Identify which cell holds the provided text, then report its [x, y] central coordinate. 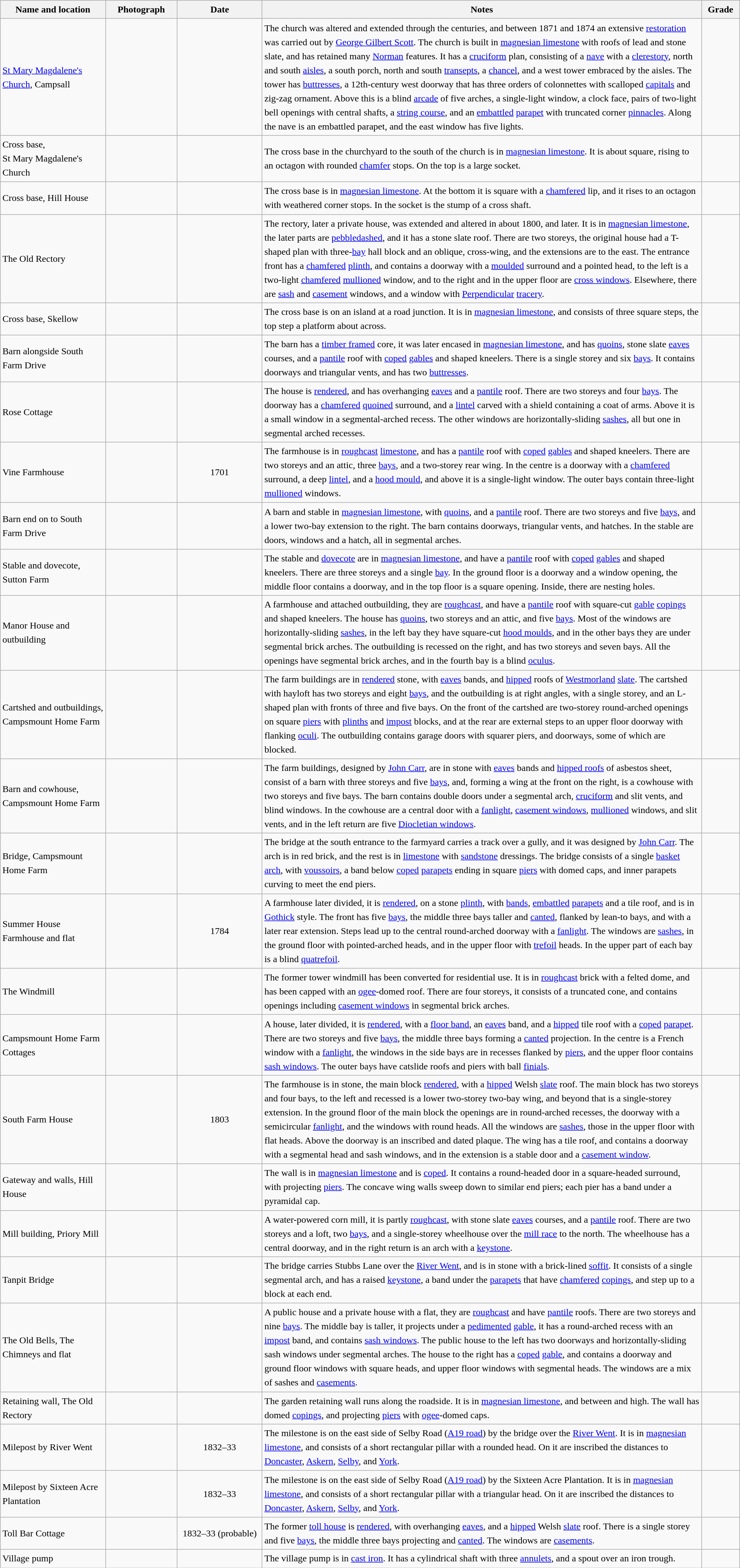
Grade [720, 9]
Barn alongside South Farm Drive [53, 358]
1803 [220, 1120]
1784 [220, 931]
Mill building, Priory Mill [53, 1234]
Barn and cowhouse,Campsmount Home Farm [53, 796]
Retaining wall, The Old Rectory [53, 1408]
1832–33 (probable) [220, 1533]
The village pump is in cast iron. It has a cylindrical shaft with three annulets, and a spout over an iron trough. [482, 1558]
Milepost by River Went [53, 1447]
Village pump [53, 1558]
Manor House and outbuilding [53, 633]
South Farm House [53, 1120]
Date [220, 9]
Stable and dovecote, Sutton Farm [53, 572]
Cross base, Skellow [53, 319]
Name and location [53, 9]
Photograph [141, 9]
Gateway and walls, Hill House [53, 1187]
Bridge, Campsmount Home Farm [53, 864]
St Mary Magdalene's Church, Campsall [53, 77]
The Old Bells, The Chimneys and flat [53, 1348]
Cross base, Hill House [53, 198]
Tanpit Bridge [53, 1280]
The Old Rectory [53, 258]
Vine Farmhouse [53, 472]
Cartshed and outbuildings,Campsmount Home Farm [53, 715]
Notes [482, 9]
Barn end on to South Farm Drive [53, 526]
Summer House Farmhouse and flat [53, 931]
Toll Bar Cottage [53, 1533]
1701 [220, 472]
Milepost by Sixteen Acre Plantation [53, 1493]
Cross base,St Mary Magdalene's Church [53, 158]
Campsmount Home Farm Cottages [53, 1045]
Rose Cottage [53, 412]
The Windmill [53, 992]
